Locate the cell with the specified text and output its [X, Y] center coordinate. 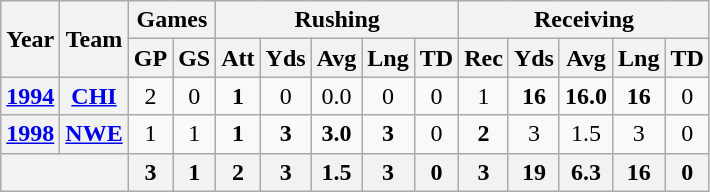
Rushing [338, 20]
0.0 [336, 96]
Year [30, 39]
3.0 [336, 134]
1998 [30, 134]
Receiving [584, 20]
Rec [484, 58]
Team [94, 39]
Att [238, 58]
Games [172, 20]
1994 [30, 96]
GP [150, 58]
6.3 [586, 172]
NWE [94, 134]
GS [194, 58]
19 [534, 172]
16.0 [586, 96]
CHI [94, 96]
